Return [x, y] of the center of cell containing provided text 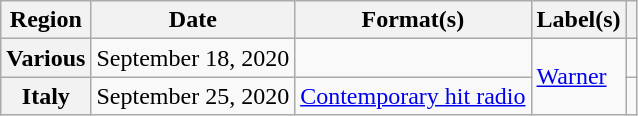
Format(s) [413, 20]
Italy [46, 96]
September 18, 2020 [193, 58]
September 25, 2020 [193, 96]
Date [193, 20]
Region [46, 20]
Warner [578, 77]
Contemporary hit radio [413, 96]
Label(s) [578, 20]
Various [46, 58]
